Provide the [X, Y] coordinate of the cell's center where the given text is located.  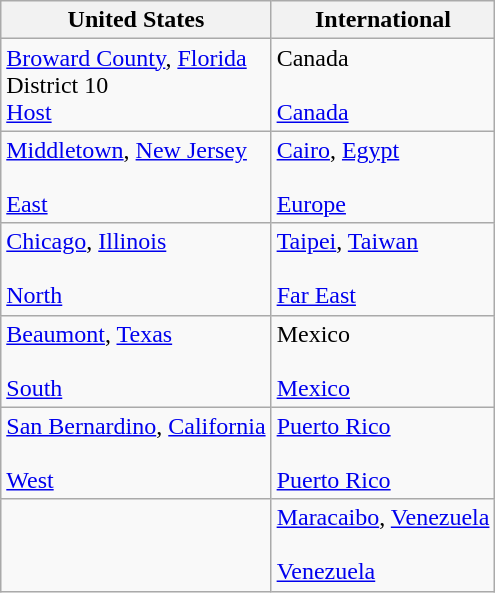
Broward County, FloridaDistrict 10Host [136, 85]
Maracaibo, Venezuela Venezuela [383, 545]
Mexico Mexico [383, 361]
United States [136, 20]
Middletown, New JerseyEast [136, 177]
San Bernardino, CaliforniaWest [136, 453]
Cairo, EgyptEurope [383, 177]
International [383, 20]
Taipei, TaiwanFar East [383, 269]
CanadaCanada [383, 85]
Beaumont, TexasSouth [136, 361]
Puerto Rico Puerto Rico [383, 453]
Chicago, IllinoisNorth [136, 269]
